Find where the given text appears and provide that cell's center as [x, y] coordinate. 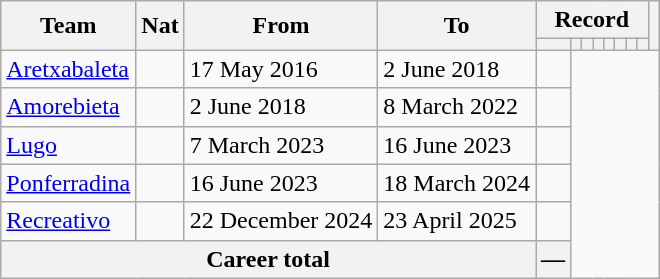
8 March 2022 [457, 107]
Nat [160, 26]
Lugo [68, 145]
Amorebieta [68, 107]
17 May 2016 [281, 69]
Recreativo [68, 221]
From [281, 26]
22 December 2024 [281, 221]
— [554, 259]
To [457, 26]
18 March 2024 [457, 183]
Record [592, 20]
23 April 2025 [457, 221]
Team [68, 26]
Aretxabaleta [68, 69]
Career total [268, 259]
Ponferradina [68, 183]
7 March 2023 [281, 145]
